Identify which cell holds the provided text, then report its [X, Y] central coordinate. 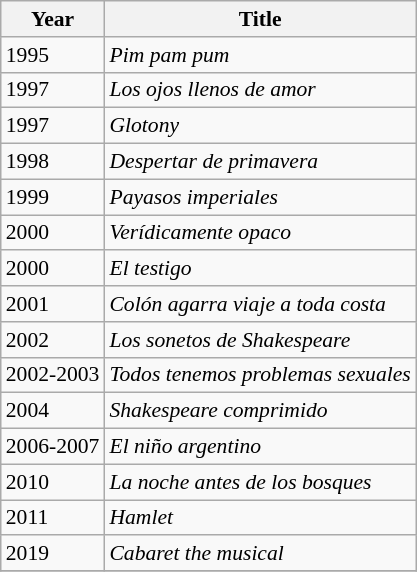
Shakespeare comprimido [260, 411]
2001 [53, 304]
1998 [53, 162]
2006-2007 [53, 447]
Los ojos llenos de amor [260, 90]
La noche antes de los bosques [260, 482]
El niño argentino [260, 447]
Title [260, 19]
Los sonetos de Shakespeare [260, 340]
2011 [53, 518]
2019 [53, 554]
Glotony [260, 126]
2004 [53, 411]
Hamlet [260, 518]
1995 [53, 55]
2002-2003 [53, 375]
1999 [53, 197]
Colón agarra viaje a toda costa [260, 304]
Pim pam pum [260, 55]
2010 [53, 482]
Payasos imperiales [260, 197]
2002 [53, 340]
Todos tenemos problemas sexuales [260, 375]
El testigo [260, 269]
Despertar de primavera [260, 162]
Verídicamente opaco [260, 233]
Cabaret the musical [260, 554]
Year [53, 19]
